Extract the [x, y] coordinate from the center of the cell holding the provided text.  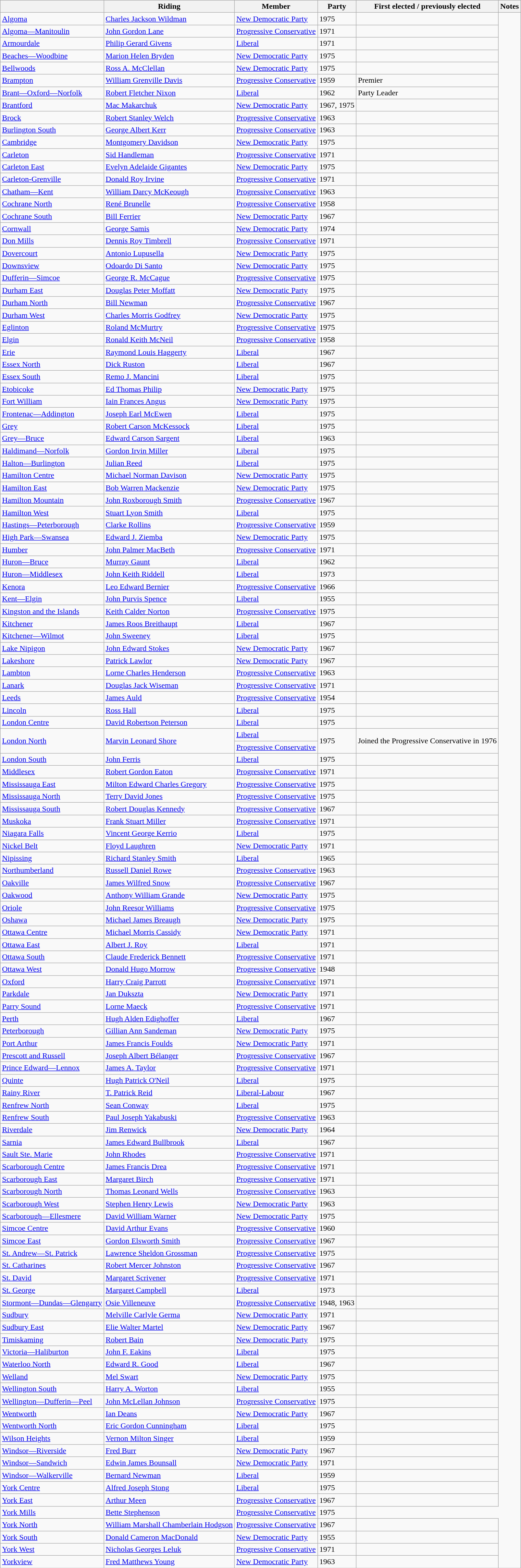
Hamilton West [52, 512]
John Gordon Lane [169, 31]
John Ferris [169, 760]
High Park—Swansea [52, 537]
David William Warner [169, 1216]
William Grenville Davis [169, 80]
Burlington South [52, 130]
First elected / previously elected [427, 6]
John Sweeney [169, 636]
1964 [337, 1130]
Windsor—Walkerville [52, 1475]
Cochrane North [52, 204]
Hamilton Centre [52, 475]
1967, 1975 [337, 105]
Oshawa [52, 920]
Wentworth [52, 1414]
Lambton [52, 673]
Timiskaming [52, 1340]
Dick Ruston [169, 365]
Bill Ferrier [169, 216]
Hugh Alden Edighoffer [169, 1019]
Lincoln [52, 710]
John Palmer MacBeth [169, 550]
George Samis [169, 229]
Terry David Jones [169, 796]
René Brunelle [169, 204]
Scarborough Centre [52, 1167]
Windsor—Riverside [52, 1451]
Yorkview [52, 1562]
Lakeshore [52, 661]
Victoria—Haliburton [52, 1352]
Margaret Scrivener [169, 1278]
Muskoka [52, 821]
Party [337, 6]
Algoma [52, 19]
Harry A. Worton [169, 1389]
Melville Carlyle Germa [169, 1315]
Montgomery Davidson [169, 142]
Arthur Meen [169, 1500]
Northumberland [52, 870]
Odoardo Di Santo [169, 266]
Alfred Joseph Stong [169, 1488]
Richard Stanley Smith [169, 858]
Raymond Louis Haggerty [169, 352]
Gordon Elsworth Smith [169, 1241]
James Edward Bullbrook [169, 1142]
Premier [427, 80]
John Roxborough Smith [169, 500]
Floyd Laughren [169, 846]
Perth [52, 1019]
Mississauga North [52, 796]
Milton Edward Charles Gregory [169, 784]
Haldimand—Norfolk [52, 451]
Simcoe Centre [52, 1228]
Sudbury East [52, 1327]
Michael Morris Cassidy [169, 932]
Robert Carson McKessock [169, 426]
Mississauga South [52, 809]
Quinte [52, 1080]
Charles Jackson Wildman [169, 19]
Dufferin—Simcoe [52, 278]
Ottawa Centre [52, 932]
Kitchener—Wilmot [52, 636]
Leo Edward Bernier [169, 587]
William Darcy McKeough [169, 192]
Ross A. McClellan [169, 68]
Wentworth North [52, 1426]
Hamilton East [52, 488]
Kingston and the Islands [52, 611]
Cambridge [52, 142]
Ottawa South [52, 957]
Elie Walter Martel [169, 1327]
John Rhodes [169, 1155]
John Keith Riddell [169, 574]
Carleton East [52, 167]
Sean Conway [169, 1105]
Grey [52, 426]
Vernon Milton Singer [169, 1438]
Fred Matthews Young [169, 1562]
David Arthur Evans [169, 1228]
Brampton [52, 80]
Vincent George Kerrio [169, 833]
St. Andrew—St. Patrick [52, 1253]
Wellington—Dufferin—Peel [52, 1401]
Paul Joseph Yakabuski [169, 1117]
1974 [337, 229]
Oakwood [52, 895]
John Purvis Spence [169, 599]
Kenora [52, 587]
Carleton-Grenville [52, 179]
Ross Hall [169, 710]
Notes [510, 6]
Marvin Leonard Shore [169, 741]
James Auld [169, 698]
1954 [337, 698]
Nickel Belt [52, 846]
Margaret Campbell [169, 1290]
Robert Gordon Eaton [169, 772]
Bob Warren Mackenzie [169, 488]
Kent—Elgin [52, 599]
Oxford [52, 982]
Humber [52, 550]
Kitchener [52, 624]
Margaret Birch [169, 1179]
Albert J. Roy [169, 945]
Michael Norman Davison [169, 475]
Stuart Lyon Smith [169, 512]
Ronald Keith McNeil [169, 340]
Brock [52, 117]
William Marshall Chamberlain Hodgson [169, 1525]
York Centre [52, 1488]
Marion Helen Bryden [169, 56]
Eric Gordon Cunningham [169, 1426]
Ottawa West [52, 969]
Durham North [52, 303]
St. Catharines [52, 1265]
Leeds [52, 698]
1948 [337, 969]
Essex North [52, 365]
Gillian Ann Sandeman [169, 1031]
Huron—Middlesex [52, 574]
Iain Frances Angus [169, 401]
Cornwall [52, 229]
Ian Deans [169, 1414]
Halton—Burlington [52, 463]
Durham West [52, 315]
Jan Dukszta [169, 994]
Stephen Henry Lewis [169, 1204]
Antonio Lupusella [169, 253]
York North [52, 1525]
Niagara Falls [52, 833]
Roland McMurtry [169, 327]
Scarborough West [52, 1204]
Douglas Jack Wiseman [169, 685]
Dovercourt [52, 253]
Lorne Maeck [169, 1006]
1965 [337, 858]
Ed Thomas Philip [169, 389]
James A. Taylor [169, 1068]
Riverdale [52, 1130]
Fort William [52, 401]
James Francis Drea [169, 1167]
T. Patrick Reid [169, 1093]
James Roos Breithaupt [169, 624]
Clarke Rollins [169, 525]
Brant—Oxford—Norfolk [52, 93]
Wilson Heights [52, 1438]
Rainy River [52, 1093]
Durham East [52, 290]
Robert Mercer Johnston [169, 1265]
Welland [52, 1377]
Fred Burr [169, 1451]
Joseph Albert Bélanger [169, 1056]
Mel Swart [169, 1377]
Anthony William Grande [169, 895]
Prince Edward—Lennox [52, 1068]
Sarnia [52, 1142]
John McLellan Johnson [169, 1401]
Edward J. Ziemba [169, 537]
Etobicoke [52, 389]
Carleton [52, 155]
Osie Villeneuve [169, 1302]
Lawrence Sheldon Grossman [169, 1253]
1960 [337, 1228]
Bill Newman [169, 303]
Peterborough [52, 1031]
Erie [52, 352]
Edwin James Bounsall [169, 1463]
Evelyn Adelaide Gigantes [169, 167]
Charles Morris Godfrey [169, 315]
Brantford [52, 105]
Donald Cameron MacDonald [169, 1537]
George R. McCague [169, 278]
St. David [52, 1278]
Simcoe East [52, 1241]
Patrick Lawlor [169, 661]
Edward Carson Sargent [169, 438]
Port Arthur [52, 1043]
Bellwoods [52, 68]
George Albert Kerr [169, 130]
Keith Calder Norton [169, 611]
Algoma—Manitoulin [52, 31]
Julian Reed [169, 463]
Frontenac—Addington [52, 414]
Nipissing [52, 858]
Dennis Roy Timbrell [169, 241]
Nicholas Georges Leluk [169, 1550]
Harry Craig Parrott [169, 982]
Renfrew South [52, 1117]
York West [52, 1550]
Oriole [52, 907]
Douglas Peter Moffatt [169, 290]
Oakville [52, 883]
Edward R. Good [169, 1364]
Chatham—Kent [52, 192]
Murray Gaunt [169, 562]
Hastings—Peterborough [52, 525]
Parry Sound [52, 1006]
Gordon Irvin Miller [169, 451]
Sid Handleman [169, 155]
Remo J. Mancini [169, 377]
Hugh Patrick O'Neil [169, 1080]
St. George [52, 1290]
Hamilton Mountain [52, 500]
Thomas Leonard Wells [169, 1191]
Cochrane South [52, 216]
Middlesex [52, 772]
1966 [337, 587]
Sudbury [52, 1315]
John Edward Stokes [169, 648]
Bernard Newman [169, 1475]
Don Mills [52, 241]
Armourdale [52, 43]
Member [276, 6]
Elgin [52, 340]
Party Leader [427, 93]
Lorne Charles Henderson [169, 673]
James Wilfred Snow [169, 883]
Windsor—Sandwich [52, 1463]
Donald Roy Irvine [169, 179]
John F. Eakins [169, 1352]
Mississauga East [52, 784]
Robert Douglas Kennedy [169, 809]
Joseph Earl McEwen [169, 414]
Scarborough—Ellesmere [52, 1216]
Lake Nipigon [52, 648]
Jim Renwick [169, 1130]
Michael James Breaugh [169, 920]
Frank Stuart Miller [169, 821]
Downsview [52, 266]
Scarborough North [52, 1191]
Beaches—Woodbine [52, 56]
Sault Ste. Marie [52, 1155]
Mac Makarchuk [169, 105]
James Francis Foulds [169, 1043]
Robert Bain [169, 1340]
Waterloo North [52, 1364]
Parkdale [52, 994]
Riding [169, 6]
Stormont—Dundas—Glengarry [52, 1302]
Eglinton [52, 327]
Essex South [52, 377]
Renfrew North [52, 1105]
London North [52, 741]
Scarborough East [52, 1179]
Wellington South [52, 1389]
Bette Stephenson [169, 1512]
David Robertson Peterson [169, 722]
London South [52, 760]
Huron—Bruce [52, 562]
Philip Gerard Givens [169, 43]
York South [52, 1537]
Robert Fletcher Nixon [169, 93]
Russell Daniel Rowe [169, 870]
Robert Stanley Welch [169, 117]
Claude Frederick Bennett [169, 957]
1948, 1963 [337, 1302]
Lanark [52, 685]
Ottawa East [52, 945]
Liberal-Labour [276, 1093]
John Reesor Williams [169, 907]
London Centre [52, 722]
York East [52, 1500]
Prescott and Russell [52, 1056]
Donald Hugo Morrow [169, 969]
Joined the Progressive Conservative in 1976 [427, 741]
Grey—Bruce [52, 438]
York Mills [52, 1512]
